Locate the cell with the specified text and output its (X, Y) center coordinate. 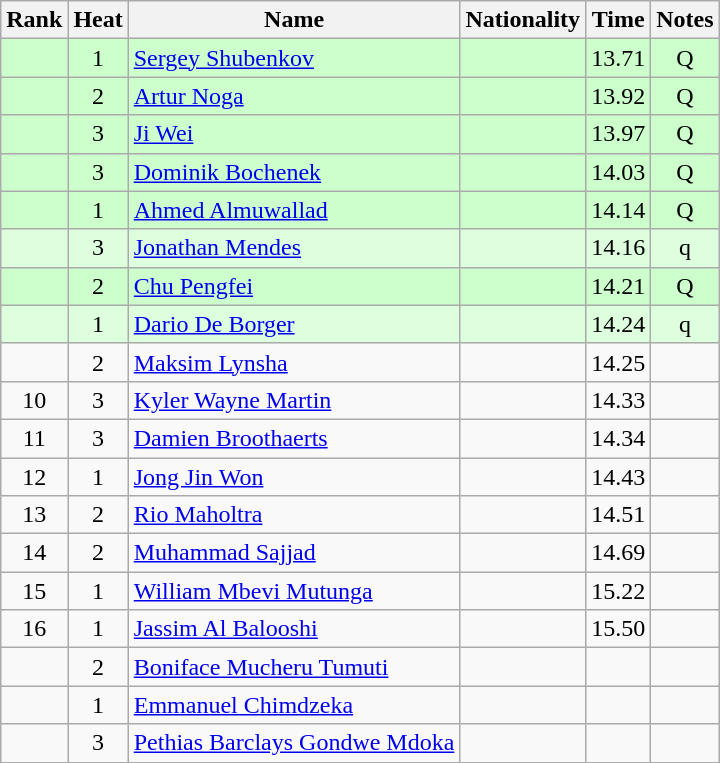
Chu Pengfei (294, 286)
15.22 (618, 591)
Rio Maholtra (294, 515)
Jong Jin Won (294, 477)
14.25 (618, 362)
16 (34, 629)
15 (34, 591)
Nationality (523, 20)
Kyler Wayne Martin (294, 400)
12 (34, 477)
14.16 (618, 248)
14.69 (618, 553)
Rank (34, 20)
Ahmed Almuwallad (294, 210)
14.03 (618, 172)
14.33 (618, 400)
Jassim Al Balooshi (294, 629)
Maksim Lynsha (294, 362)
10 (34, 400)
14 (34, 553)
Sergey Shubenkov (294, 58)
Ji Wei (294, 134)
Dario De Borger (294, 324)
Dominik Bochenek (294, 172)
13 (34, 515)
Jonathan Mendes (294, 248)
Time (618, 20)
13.97 (618, 134)
14.43 (618, 477)
14.51 (618, 515)
14.24 (618, 324)
15.50 (618, 629)
14.34 (618, 438)
Notes (685, 20)
14.14 (618, 210)
13.92 (618, 96)
Muhammad Sajjad (294, 553)
Artur Noga (294, 96)
Name (294, 20)
Pethias Barclays Gondwe Mdoka (294, 743)
Damien Broothaerts (294, 438)
13.71 (618, 58)
Emmanuel Chimdzeka (294, 705)
William Mbevi Mutunga (294, 591)
Boniface Mucheru Tumuti (294, 667)
Heat (98, 20)
14.21 (618, 286)
11 (34, 438)
